From the cell containing the given text, extract its center point as (X, Y) coordinate. 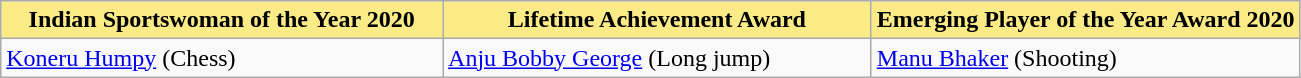
Indian Sportswoman of the Year 2020 (222, 20)
Manu Bhaker (Shooting) (1086, 58)
Koneru Humpy (Chess) (222, 58)
Emerging Player of the Year Award 2020 (1086, 20)
Lifetime Achievement Award (658, 20)
Anju Bobby George (Long jump) (658, 58)
